Pinpoint the cell where the given text exists, returning its (x, y) midpoint coordinate. 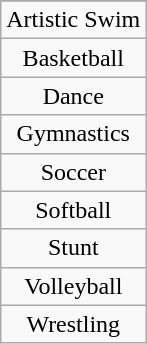
Soccer (74, 172)
Dance (74, 96)
Wrestling (74, 324)
Volleyball (74, 286)
Softball (74, 210)
Stunt (74, 248)
Gymnastics (74, 134)
Basketball (74, 58)
Artistic Swim (74, 20)
